Extract the (X, Y) coordinate from the center of the cell holding the provided text.  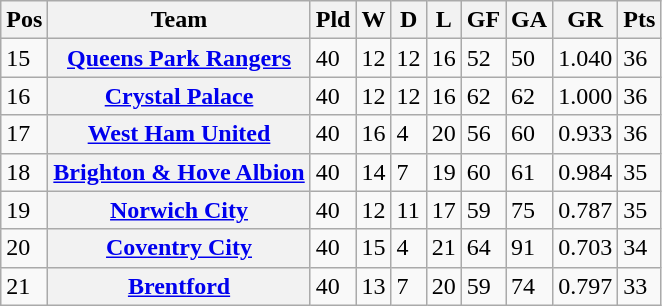
Team (179, 20)
0.984 (586, 172)
Crystal Palace (179, 96)
Brighton & Hove Albion (179, 172)
0.703 (586, 248)
D (408, 20)
61 (530, 172)
14 (374, 172)
0.787 (586, 210)
91 (530, 248)
50 (530, 58)
74 (530, 286)
W (374, 20)
Brentford (179, 286)
0.797 (586, 286)
Pld (333, 20)
52 (483, 58)
33 (640, 286)
0.933 (586, 134)
11 (408, 210)
Pos (24, 20)
L (444, 20)
Pts (640, 20)
13 (374, 286)
Norwich City (179, 210)
GR (586, 20)
GA (530, 20)
75 (530, 210)
West Ham United (179, 134)
1.040 (586, 58)
1.000 (586, 96)
GF (483, 20)
64 (483, 248)
34 (640, 248)
18 (24, 172)
Coventry City (179, 248)
56 (483, 134)
Queens Park Rangers (179, 58)
